Identify which cell holds the provided text, then report its [X, Y] central coordinate. 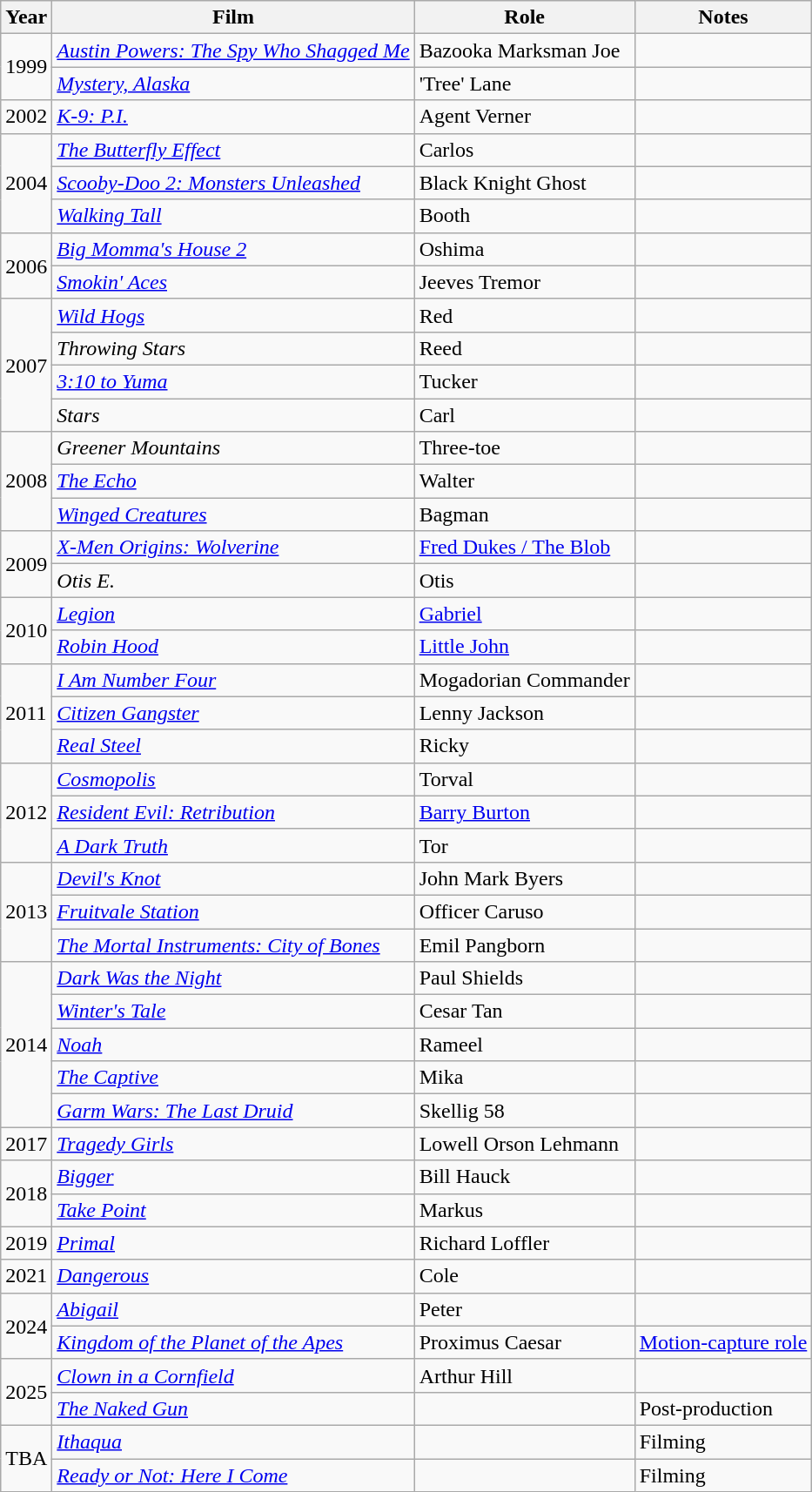
Throwing Stars [233, 348]
X-Men Origins: Wolverine [233, 548]
Noah [233, 1045]
Mogadorian Commander [524, 680]
Otis E. [233, 581]
Walter [524, 481]
Dark Was the Night [233, 978]
2018 [26, 1193]
Scooby-Doo 2: Monsters Unleashed [233, 183]
2013 [26, 911]
Clown in a Cornfield [233, 1375]
2024 [26, 1326]
2011 [26, 713]
Winged Creatures [233, 514]
Year [26, 17]
Resident Evil: Retribution [233, 812]
Agent Verner [524, 117]
Post-production [723, 1408]
Oshima [524, 249]
K-9: P.I. [233, 117]
Devil's Knot [233, 878]
Proximus Caesar [524, 1342]
Markus [524, 1210]
Barry Burton [524, 812]
Little John [524, 647]
Carl [524, 415]
Fruitvale Station [233, 911]
2025 [26, 1392]
Black Knight Ghost [524, 183]
Stars [233, 415]
Smokin' Aces [233, 282]
Abigail [233, 1309]
Mika [524, 1078]
2007 [26, 365]
Kingdom of the Planet of the Apes [233, 1342]
Booth [524, 216]
2010 [26, 630]
The Echo [233, 481]
The Captive [233, 1078]
Otis [524, 581]
Citizen Gangster [233, 713]
2012 [26, 812]
Big Momma's House 2 [233, 249]
Red [524, 315]
A Dark Truth [233, 845]
Tragedy Girls [233, 1144]
Winter's Tale [233, 1011]
Primal [233, 1243]
Reed [524, 348]
Wild Hogs [233, 315]
Carlos [524, 150]
2004 [26, 183]
1999 [26, 67]
2017 [26, 1144]
Lenny Jackson [524, 713]
Walking Tall [233, 216]
Ithaqua [233, 1442]
Bigger [233, 1177]
Notes [723, 17]
Bill Hauck [524, 1177]
Garm Wars: The Last Druid [233, 1111]
'Tree' Lane [524, 84]
2008 [26, 481]
Peter [524, 1309]
2002 [26, 117]
2019 [26, 1243]
Rameel [524, 1045]
Robin Hood [233, 647]
Greener Mountains [233, 448]
Fred Dukes / The Blob [524, 548]
Role [524, 17]
John Mark Byers [524, 878]
Lowell Orson Lehmann [524, 1144]
Jeeves Tremor [524, 282]
Austin Powers: The Spy Who Shagged Me [233, 50]
Arthur Hill [524, 1375]
2014 [26, 1045]
Richard Loffler [524, 1243]
Bagman [524, 514]
The Mortal Instruments: City of Bones [233, 944]
Film [233, 17]
The Butterfly Effect [233, 150]
Paul Shields [524, 978]
I Am Number Four [233, 680]
Dangerous [233, 1276]
Skellig 58 [524, 1111]
2006 [26, 265]
3:10 to Yuma [233, 381]
Ready or Not: Here I Come [233, 1475]
Mystery, Alaska [233, 84]
Emil Pangborn [524, 944]
Bazooka Marksman Joe [524, 50]
Cesar Tan [524, 1011]
Cosmopolis [233, 779]
Tor [524, 845]
Tucker [524, 381]
2021 [26, 1276]
Take Point [233, 1210]
Motion-capture role [723, 1342]
The Naked Gun [233, 1408]
Ricky [524, 746]
Three-toe [524, 448]
Cole [524, 1276]
TBA [26, 1458]
Torval [524, 779]
2009 [26, 564]
Officer Caruso [524, 911]
Real Steel [233, 746]
Gabriel [524, 614]
Legion [233, 614]
